Provide the [X, Y] coordinate of the cell's center where the given text is located.  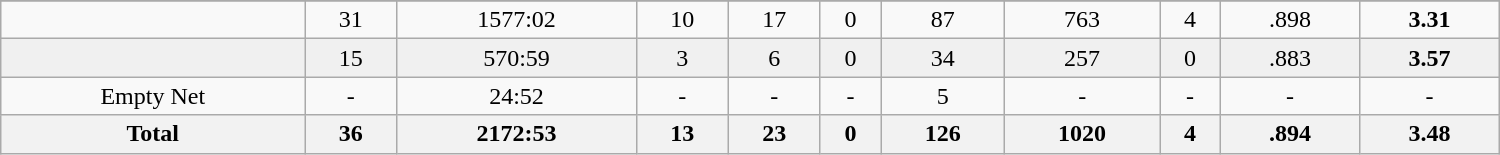
17 [774, 20]
34 [943, 58]
.898 [1290, 20]
36 [351, 134]
763 [1082, 20]
3 [682, 58]
23 [774, 134]
15 [351, 58]
570:59 [516, 58]
1020 [1082, 134]
.894 [1290, 134]
126 [943, 134]
1577:02 [516, 20]
5 [943, 96]
13 [682, 134]
2172:53 [516, 134]
24:52 [516, 96]
.883 [1290, 58]
87 [943, 20]
10 [682, 20]
31 [351, 20]
6 [774, 58]
Empty Net [153, 96]
257 [1082, 58]
Total [153, 134]
3.48 [1430, 134]
3.57 [1430, 58]
3.31 [1430, 20]
